Return (x, y) of the center of cell containing provided text 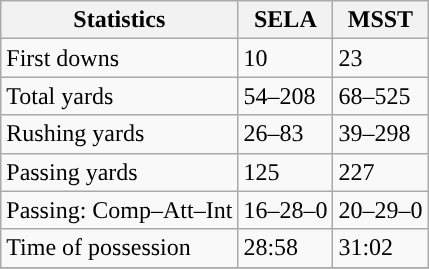
MSST (380, 20)
39–298 (380, 134)
SELA (286, 20)
31:02 (380, 248)
227 (380, 172)
28:58 (286, 248)
10 (286, 58)
125 (286, 172)
20–29–0 (380, 210)
Total yards (120, 96)
Time of possession (120, 248)
Rushing yards (120, 134)
23 (380, 58)
26–83 (286, 134)
68–525 (380, 96)
Passing yards (120, 172)
Passing: Comp–Att–Int (120, 210)
First downs (120, 58)
54–208 (286, 96)
Statistics (120, 20)
16–28–0 (286, 210)
